Search for the cell housing the specified text and yield its (X, Y) center coordinate. 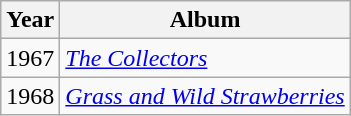
Year (30, 20)
Album (205, 20)
The Collectors (205, 58)
1968 (30, 96)
Grass and Wild Strawberries (205, 96)
1967 (30, 58)
